Pinpoint the cell where the given text exists, returning its [X, Y] midpoint coordinate. 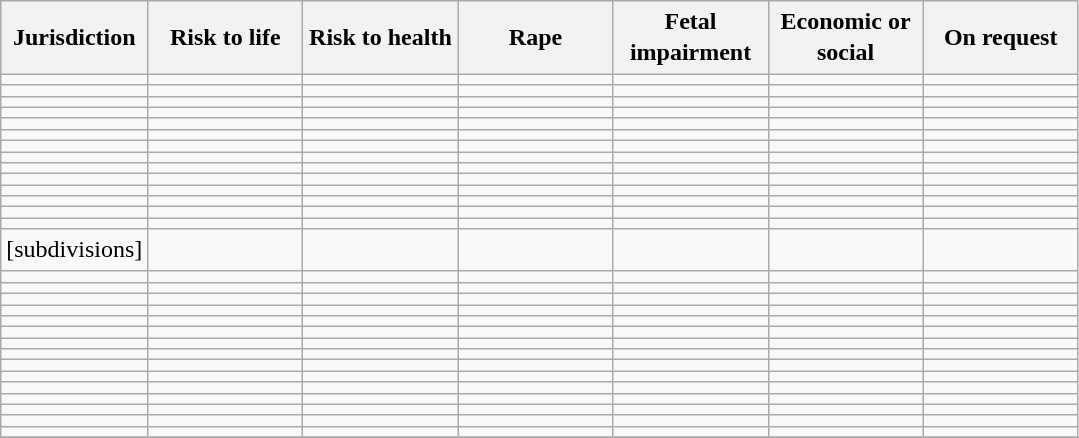
Economic or social [846, 38]
Fetal impairment [690, 38]
[subdivisions] [74, 250]
Risk to health [380, 38]
Jurisdiction [74, 38]
On request [1000, 38]
Rape [536, 38]
Risk to life [226, 38]
